Identify which cell holds the provided text, then report its (x, y) central coordinate. 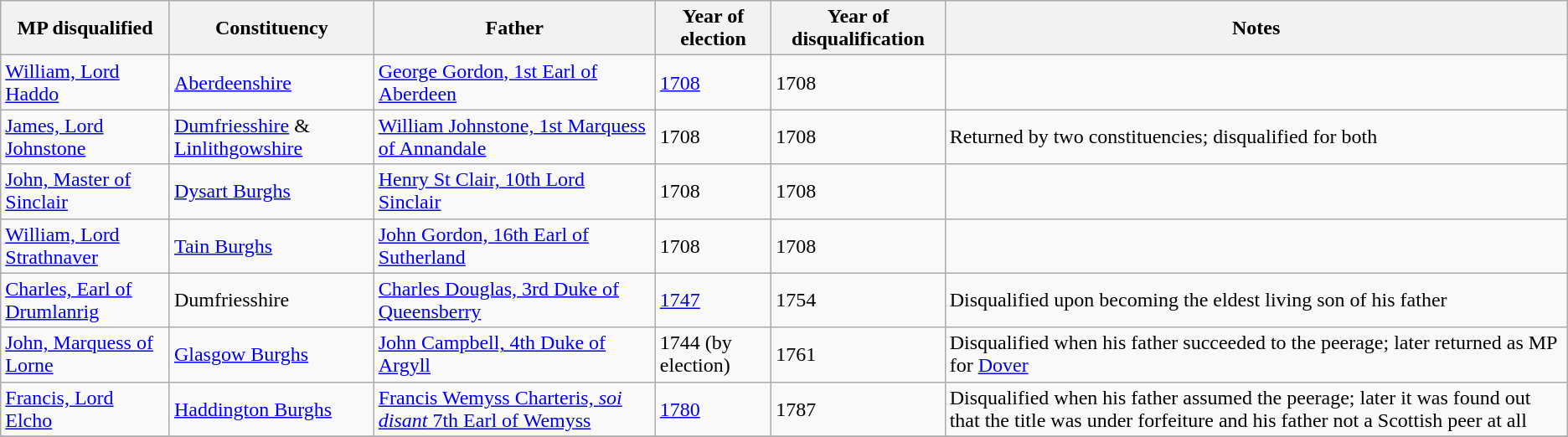
James, Lord Johnstone (85, 137)
Francis Wemyss Charteris, soi disant 7th Earl of Wemyss (514, 409)
Disqualified upon becoming the eldest living son of his father (1256, 300)
Charles, Earl of Drumlanrig (85, 300)
John Gordon, 16th Earl of Sutherland (514, 246)
Constituency (271, 28)
George Gordon, 1st Earl of Aberdeen (514, 82)
John, Master of Sinclair (85, 191)
William, Lord Haddo (85, 82)
Year of election (714, 28)
Dysart Burghs (271, 191)
Year of disqualification (858, 28)
Francis, Lord Elcho (85, 409)
MP disqualified (85, 28)
Haddington Burghs (271, 409)
Dumfriesshire & Linlithgowshire (271, 137)
Henry St Clair, 10th Lord Sinclair (514, 191)
Disqualified when his father succeeded to the peerage; later returned as MP for Dover (1256, 355)
1761 (858, 355)
John Campbell, 4th Duke of Argyll (514, 355)
Returned by two constituencies; disqualified for both (1256, 137)
Aberdeenshire (271, 82)
Glasgow Burghs (271, 355)
William Johnstone, 1st Marquess of Annandale (514, 137)
1744 (by election) (714, 355)
1787 (858, 409)
Charles Douglas, 3rd Duke of Queensberry (514, 300)
1754 (858, 300)
Notes (1256, 28)
William, Lord Strathnaver (85, 246)
1747 (714, 300)
John, Marquess of Lorne (85, 355)
Tain Burghs (271, 246)
Dumfriesshire (271, 300)
1780 (714, 409)
Father (514, 28)
